Scan for the cell matching the given text and deliver its (X, Y) coordinate at center. 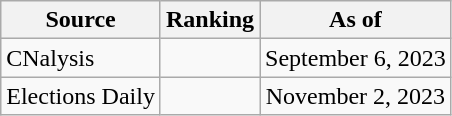
Elections Daily (81, 96)
CNalysis (81, 58)
Ranking (210, 20)
As of (356, 20)
Source (81, 20)
September 6, 2023 (356, 58)
November 2, 2023 (356, 96)
